Locate the cell with the specified text and output its (X, Y) center coordinate. 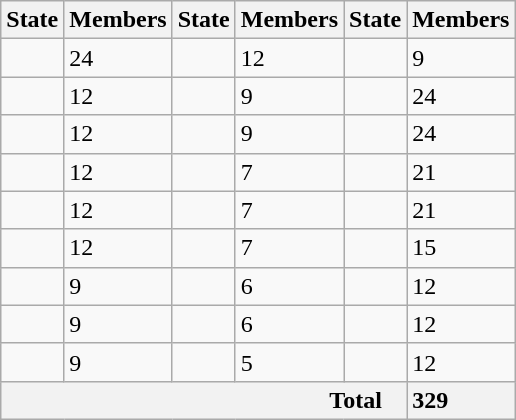
5 (289, 362)
15 (461, 248)
329 (461, 400)
Total (204, 400)
